Determine the (x, y) coordinate at the center of the cell enclosing the given text.  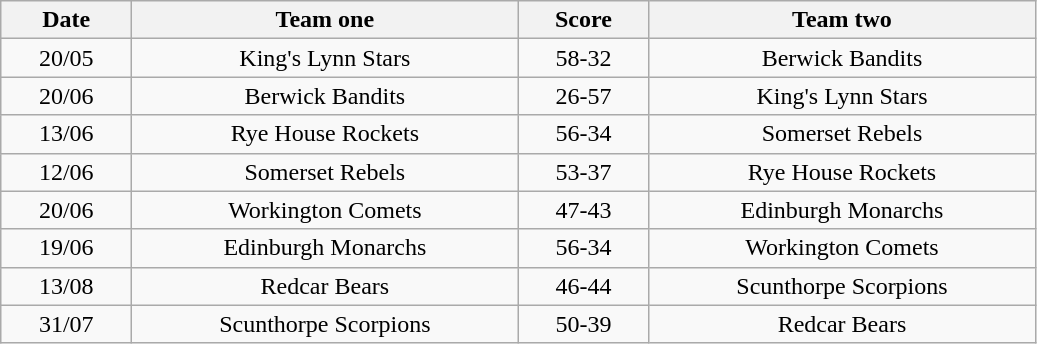
58-32 (584, 58)
12/06 (66, 172)
50-39 (584, 324)
13/06 (66, 134)
20/05 (66, 58)
Team one (325, 20)
53-37 (584, 172)
Date (66, 20)
13/08 (66, 286)
46-44 (584, 286)
26-57 (584, 96)
31/07 (66, 324)
Score (584, 20)
19/06 (66, 248)
47-43 (584, 210)
Team two (842, 20)
